Pinpoint the cell where the given text exists, returning its (x, y) midpoint coordinate. 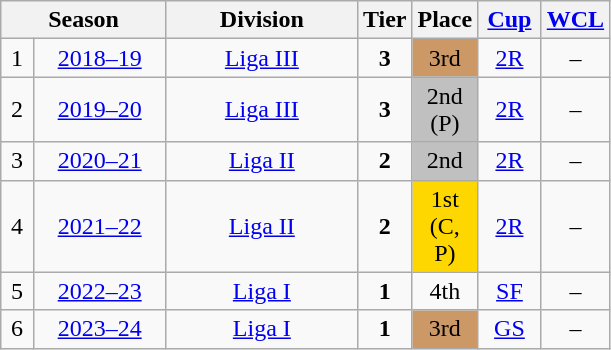
2018–19 (100, 58)
2nd (P) (445, 110)
5 (17, 291)
2019–20 (100, 110)
2020–21 (100, 161)
Cup (510, 20)
2021–22 (100, 226)
Season (84, 20)
GS (510, 329)
SF (510, 291)
2nd (445, 161)
2023–24 (100, 329)
4th (445, 291)
Place (445, 20)
2022–23 (100, 291)
WCL (575, 20)
1st (C, P) (445, 226)
4 (17, 226)
Division (262, 20)
Tier (384, 20)
6 (17, 329)
